Return (x, y) of the center of cell containing provided text 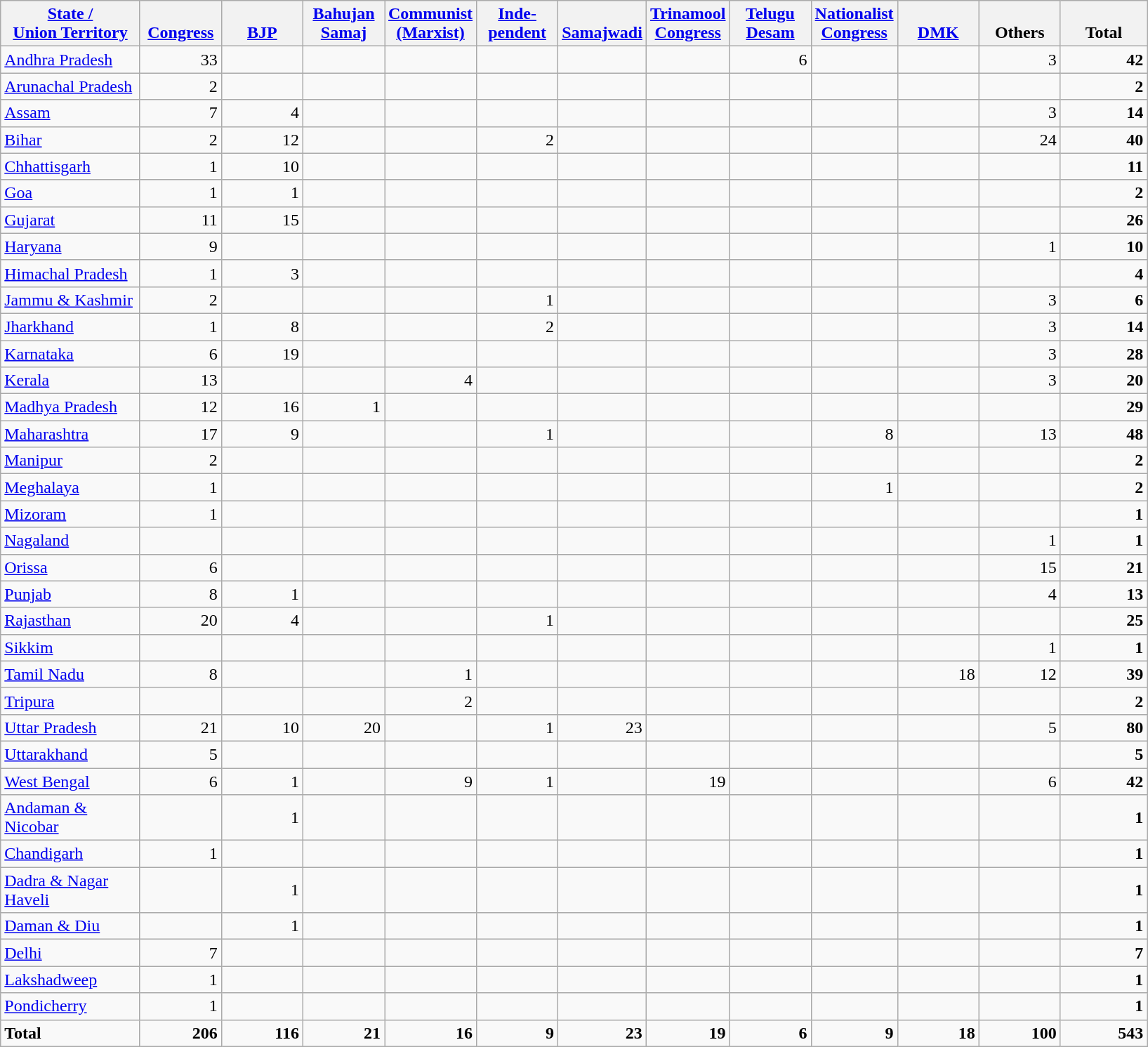
Chandigarh (70, 854)
West Bengal (70, 782)
Others (1020, 24)
Andaman & Nicobar (70, 817)
Meghalaya (70, 487)
24 (1020, 140)
40 (1104, 140)
Tripura (70, 701)
Jammu & Kashmir (70, 300)
Inde-pendent (517, 24)
Rajasthan (70, 621)
33 (180, 60)
BahujanSamaj (343, 24)
Dadra & Nagar Haveli (70, 890)
Congress (180, 24)
Punjab (70, 594)
Goa (70, 193)
Chhattisgarh (70, 166)
29 (1104, 407)
Madhya Pradesh (70, 407)
Andhra Pradesh (70, 60)
Orissa (70, 567)
Bihar (70, 140)
17 (180, 434)
25 (1104, 621)
Lakshadweep (70, 980)
TeluguDesam (770, 24)
DMK (938, 24)
Samajwadi (602, 24)
28 (1104, 353)
Kerala (70, 381)
Manipur (70, 461)
Gujarat (70, 220)
Himachal Pradesh (70, 273)
206 (180, 1033)
100 (1020, 1033)
48 (1104, 434)
Pondicherry (70, 1006)
Delhi (70, 953)
Tamil Nadu (70, 674)
543 (1104, 1033)
Arunachal Pradesh (70, 86)
Assam (70, 113)
BJP (262, 24)
Uttar Pradesh (70, 727)
26 (1104, 220)
Daman & Diu (70, 926)
80 (1104, 727)
116 (262, 1033)
Communist(Marxist) (431, 24)
Mizoram (70, 514)
Uttarakhand (70, 754)
Jharkhand (70, 327)
State /Union Territory (70, 24)
Maharashtra (70, 434)
Sikkim (70, 647)
39 (1104, 674)
Nagaland (70, 541)
NationalistCongress (854, 24)
TrinamoolCongress (688, 24)
Haryana (70, 246)
Karnataka (70, 353)
